Find where the given text appears and provide that cell's center as (x, y) coordinate. 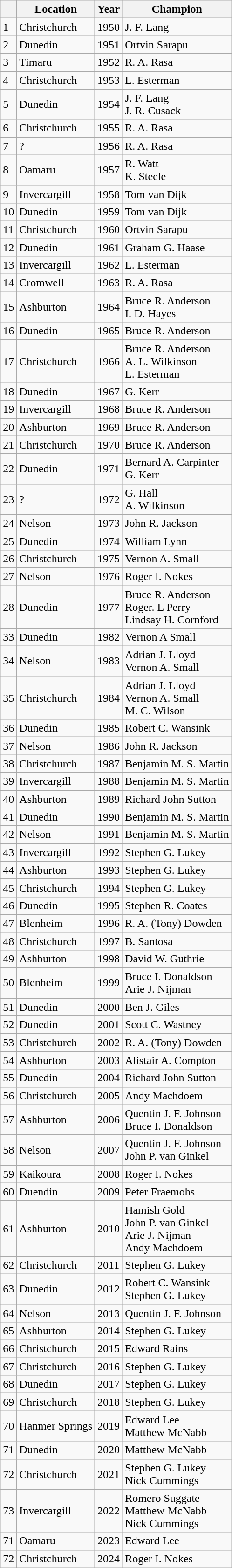
35 (8, 698)
1962 (109, 265)
1976 (109, 576)
Bruce I. DonaldsonArie J. Nijman (177, 983)
2022 (109, 1511)
Robert C. Wansink (177, 728)
2024 (109, 1559)
Quentin J. F. JohnsonJohn P. van Ginkel (177, 1150)
Quentin J. F. JohnsonBruce I. Donaldson (177, 1120)
70 (8, 1426)
1959 (109, 212)
G. HallA. Wilkinson (177, 499)
Hamish GoldJohn P. van GinkelArie J. NijmanAndy Machdoem (177, 1228)
16 (8, 331)
12 (8, 248)
39 (8, 781)
2001 (109, 1025)
1985 (109, 728)
67 (8, 1367)
1995 (109, 905)
1954 (109, 104)
2004 (109, 1078)
33 (8, 637)
14 (8, 283)
1951 (109, 45)
40 (8, 799)
1950 (109, 27)
2011 (109, 1265)
1970 (109, 445)
25 (8, 541)
Quentin J. F. Johnson (177, 1313)
42 (8, 835)
2018 (109, 1402)
Romero SuggateMatthew McNabbNick Cummings (177, 1511)
1998 (109, 959)
1968 (109, 409)
1997 (109, 941)
1977 (109, 607)
B. Santosa (177, 941)
1974 (109, 541)
73 (8, 1511)
47 (8, 923)
1984 (109, 698)
Timaru (56, 62)
Kaikoura (56, 1174)
1971 (109, 469)
13 (8, 265)
60 (8, 1192)
51 (8, 1007)
1961 (109, 248)
28 (8, 607)
1969 (109, 427)
52 (8, 1025)
Stephen R. Coates (177, 905)
22 (8, 469)
2016 (109, 1367)
Stephen G. LukeyNick Cummings (177, 1474)
2017 (109, 1384)
2007 (109, 1150)
1966 (109, 361)
7 (8, 146)
1999 (109, 983)
Hanmer Springs (56, 1426)
44 (8, 870)
37 (8, 746)
2021 (109, 1474)
66 (8, 1349)
49 (8, 959)
1972 (109, 499)
Edward Rains (177, 1349)
2005 (109, 1096)
2013 (109, 1313)
23 (8, 499)
11 (8, 229)
1960 (109, 229)
2006 (109, 1120)
1964 (109, 307)
G. Kerr (177, 392)
17 (8, 361)
Ben J. Giles (177, 1007)
2023 (109, 1541)
63 (8, 1289)
Andy Machdoem (177, 1096)
54 (8, 1060)
9 (8, 194)
2009 (109, 1192)
2015 (109, 1349)
1973 (109, 523)
William Lynn (177, 541)
21 (8, 445)
61 (8, 1228)
43 (8, 852)
Bernard A. CarpinterG. Kerr (177, 469)
4 (8, 80)
56 (8, 1096)
68 (8, 1384)
2000 (109, 1007)
45 (8, 888)
Robert C. WansinkStephen G. Lukey (177, 1289)
1 (8, 27)
50 (8, 983)
53 (8, 1043)
Champion (177, 9)
1955 (109, 128)
62 (8, 1265)
41 (8, 817)
1965 (109, 331)
36 (8, 728)
Edward LeeMatthew McNabb (177, 1426)
Adrian J. LloydVernon A. Small (177, 661)
5 (8, 104)
1956 (109, 146)
1952 (109, 62)
57 (8, 1120)
David W. Guthrie (177, 959)
2014 (109, 1331)
Vernon A Small (177, 637)
20 (8, 427)
34 (8, 661)
46 (8, 905)
26 (8, 559)
6 (8, 128)
Cromwell (56, 283)
1989 (109, 799)
1963 (109, 283)
27 (8, 576)
Matthew McNabb (177, 1450)
1957 (109, 170)
24 (8, 523)
1986 (109, 746)
1975 (109, 559)
Peter Fraemohs (177, 1192)
65 (8, 1331)
58 (8, 1150)
Bruce R. AndersonA. L. WilkinsonL. Esterman (177, 361)
19 (8, 409)
55 (8, 1078)
Scott C. Wastney (177, 1025)
2003 (109, 1060)
1996 (109, 923)
Location (56, 9)
1992 (109, 852)
Alistair A. Compton (177, 1060)
10 (8, 212)
1991 (109, 835)
1958 (109, 194)
2002 (109, 1043)
2 (8, 45)
69 (8, 1402)
18 (8, 392)
1990 (109, 817)
Bruce R. AndersonI. D. Hayes (177, 307)
8 (8, 170)
1988 (109, 781)
38 (8, 764)
2019 (109, 1426)
J. F. LangJ. R. Cusack (177, 104)
1983 (109, 661)
Graham G. Haase (177, 248)
3 (8, 62)
1982 (109, 637)
2008 (109, 1174)
48 (8, 941)
64 (8, 1313)
J. F. Lang (177, 27)
2010 (109, 1228)
15 (8, 307)
1987 (109, 764)
Year (109, 9)
1993 (109, 870)
Adrian J. LloydVernon A. SmallM. C. Wilson (177, 698)
Bruce R. AndersonRoger. L PerryLindsay H. Cornford (177, 607)
59 (8, 1174)
1953 (109, 80)
Vernon A. Small (177, 559)
2020 (109, 1450)
2012 (109, 1289)
1967 (109, 392)
Edward Lee (177, 1541)
1994 (109, 888)
Duendin (56, 1192)
R. WattK. Steele (177, 170)
